Locate the cell with the specified text and output its (x, y) center coordinate. 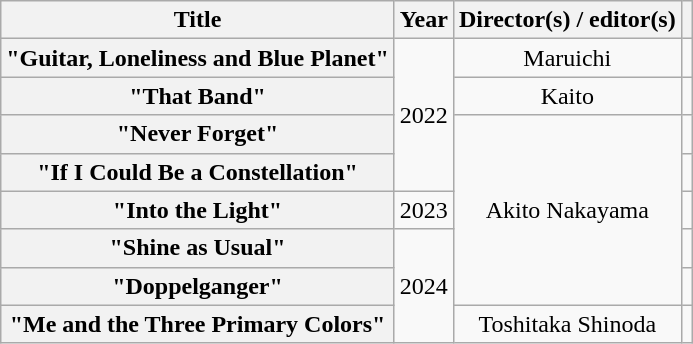
Year (424, 20)
Kaito (567, 96)
2024 (424, 286)
"If I Could Be a Constellation" (198, 172)
"Doppelganger" (198, 286)
Toshitaka Shinoda (567, 324)
"Shine as Usual" (198, 248)
"That Band" (198, 96)
Akito Nakayama (567, 210)
Director(s) / editor(s) (567, 20)
2023 (424, 210)
Maruichi (567, 58)
"Never Forget" (198, 134)
Title (198, 20)
2022 (424, 115)
"Guitar, Loneliness and Blue Planet" (198, 58)
"Into the Light" (198, 210)
"Me and the Three Primary Colors" (198, 324)
